For the text-containing cell, return its midpoint in [x, y] coordinate format. 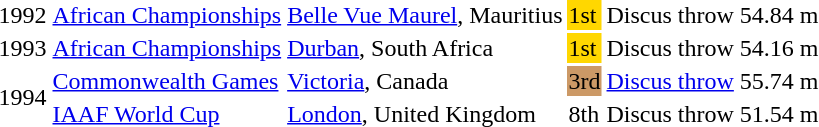
Commonwealth Games [167, 81]
3rd [584, 81]
Durban, South Africa [425, 48]
Belle Vue Maurel, Mauritius [425, 15]
Victoria, Canada [425, 81]
